Extract the (X, Y) coordinate from the center of the cell holding the provided text.  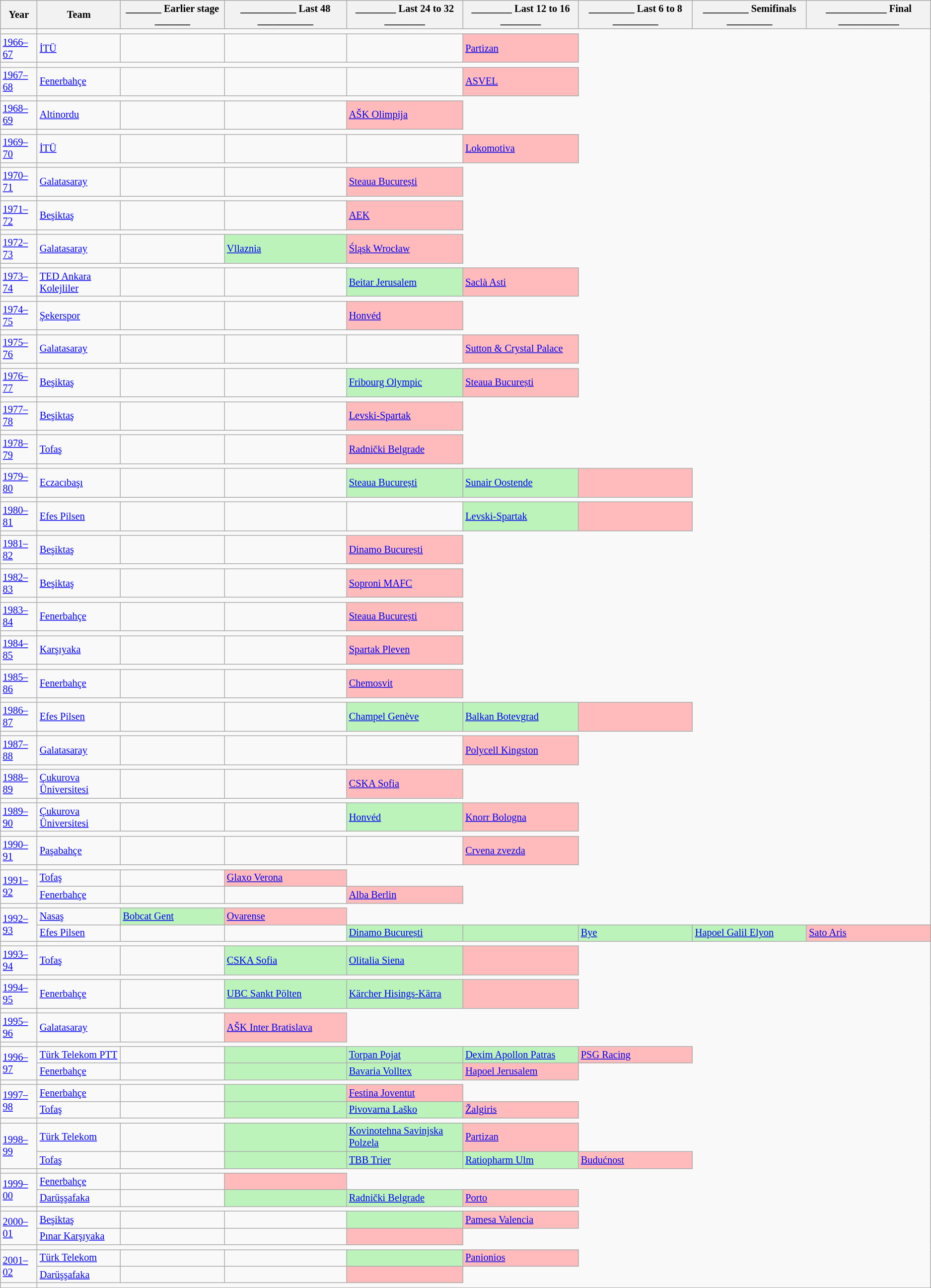
Sato Aris (868, 933)
Bobcat Gent (173, 916)
UBC Sankt Pölten (286, 994)
1990–91 (19, 850)
Porto (520, 1198)
Chemosvit (405, 683)
Spartak Pleven (405, 650)
Dexim Apollon Patras (520, 1055)
1978–79 (19, 449)
Pamesa Valencia (520, 1219)
1970–71 (19, 182)
Budućnost (636, 1160)
_______ Earlier stage _______ (173, 14)
Vllaznia (286, 249)
1982–83 (19, 583)
1971–72 (19, 215)
AŠK Olimpija (405, 115)
Olitalia Siena (405, 960)
Team (79, 14)
Hapoel Jerusalem (520, 1071)
Bye (636, 933)
TBB Trier (405, 1160)
Glaxo Verona (286, 878)
Fribourg Olympic (405, 382)
Ratiopharm Ulm (520, 1160)
Žalgiris (520, 1110)
AEK (405, 215)
Şekerspor (79, 315)
1974–75 (19, 315)
Sutton & Crystal Palace (520, 349)
Crvena zvezda (520, 850)
AŠK Inter Bratislava (286, 1027)
Panionios (520, 1258)
1996–97 (19, 1063)
Balkan Botevgrad (520, 717)
Alba Berlin (405, 895)
1992–93 (19, 924)
1991–92 (19, 886)
1985–86 (19, 683)
Paşabahçe (79, 850)
Year (19, 14)
1980–81 (19, 516)
TED Ankara Kolejliler (79, 282)
Kovinotehna Savinjska Polzela (405, 1137)
Torpan Pojat (405, 1055)
Beitar Jerusalem (405, 282)
________ Last 12 to 16 ________ (520, 14)
Türk Telekom PTT (79, 1055)
Altinordu (79, 115)
___________ Last 48 ___________ (286, 14)
Śląsk Wrocław (405, 249)
Champel Genève (405, 717)
Bavaria Volltex (405, 1071)
1969–70 (19, 149)
Pınar Karşıyaka (79, 1236)
PSG Racing (636, 1055)
1976–77 (19, 382)
Sunair Oostende (520, 483)
1981–82 (19, 549)
________ Last 24 to 32 ________ (405, 14)
1993–94 (19, 960)
1994–95 (19, 994)
Kärcher Hisings-Kärra (405, 994)
1995–96 (19, 1027)
1983–84 (19, 616)
1986–87 (19, 717)
1989–90 (19, 817)
Hapoel Galil Elyon (750, 933)
1984–85 (19, 650)
Pivovarna Laško (405, 1110)
1968–69 (19, 115)
Nasaş (79, 916)
Polycell Kingston (520, 750)
1987–88 (19, 750)
Soproni MAFC (405, 583)
1979–80 (19, 483)
_________ Semifinals _________ (750, 14)
Knorr Bologna (520, 817)
____________ Final ____________ (868, 14)
1998–99 (19, 1145)
1972–73 (19, 249)
1973–74 (19, 282)
1975–76 (19, 349)
1988–89 (19, 784)
Festina Joventut (405, 1093)
Eczacıbaşı (79, 483)
Lokomotiva (520, 149)
2000–01 (19, 1228)
1997–98 (19, 1101)
1967–68 (19, 81)
Karşıyaka (79, 650)
_________ Last 6 to 8 _________ (636, 14)
1999–00 (19, 1189)
1966–67 (19, 48)
ASVEL (520, 81)
Saclà Asti (520, 282)
2001–02 (19, 1266)
Ovarense (286, 916)
1977–78 (19, 416)
